Return (x, y) of the center of cell containing provided text 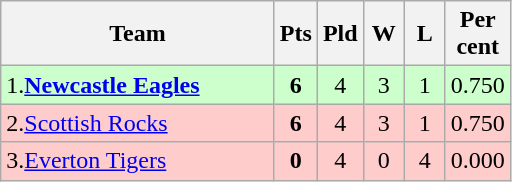
L (424, 34)
Team (138, 34)
Pts (296, 34)
1.Newcastle Eagles (138, 85)
3.Everton Tigers (138, 161)
W (384, 34)
2.Scottish Rocks (138, 123)
Per cent (478, 34)
Pld (340, 34)
0.000 (478, 161)
